Pinpoint the cell where the given text exists, returning its [X, Y] midpoint coordinate. 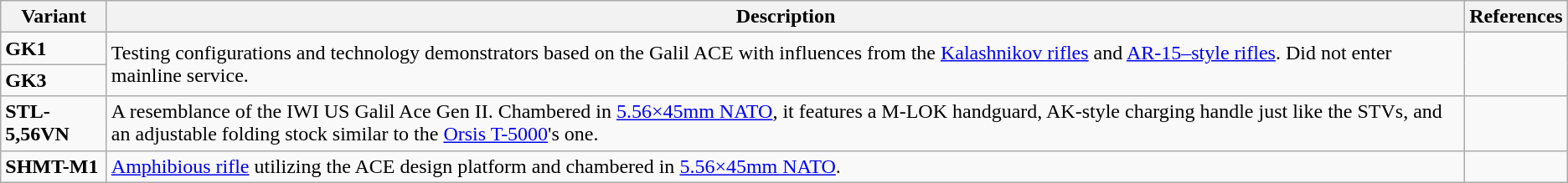
Description [786, 17]
GK3 [54, 80]
STL-5,56VN [54, 124]
SHMT-M1 [54, 166]
GK1 [54, 48]
Amphibious rifle utilizing the ACE design platform and chambered in 5.56×45mm NATO. [786, 166]
Variant [54, 17]
References [1516, 17]
